Provide the (x, y) coordinate of the cell's center where the given text is located.  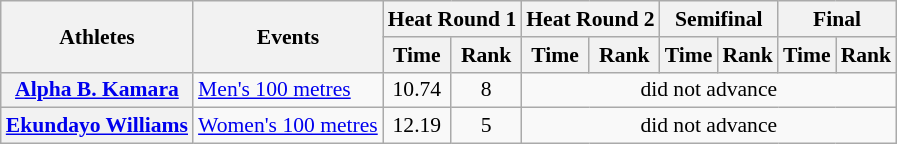
12.19 (417, 126)
5 (486, 126)
Athletes (97, 36)
Ekundayo Williams (97, 126)
Alpha B. Kamara (97, 90)
Final (837, 19)
10.74 (417, 90)
8 (486, 90)
Heat Round 1 (452, 19)
Heat Round 2 (590, 19)
Semifinal (719, 19)
Women's 100 metres (288, 126)
Events (288, 36)
Men's 100 metres (288, 90)
